Detect which cell encompasses the target text, then output its [x, y] center coordinate. 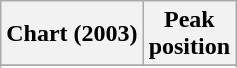
Peakposition [189, 34]
Chart (2003) [72, 34]
